Return [X, Y] of the center of cell containing provided text 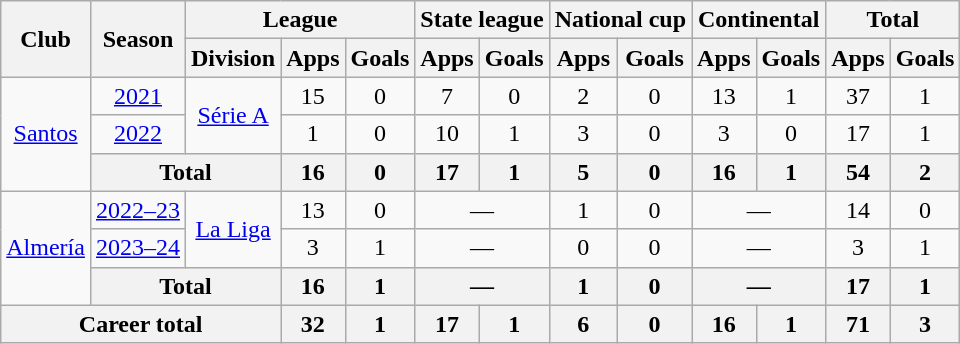
Continental [759, 20]
Santos [46, 134]
2023–24 [138, 248]
14 [858, 210]
6 [583, 324]
League [300, 20]
Série A [234, 115]
La Liga [234, 229]
Season [138, 39]
10 [447, 134]
54 [858, 172]
32 [313, 324]
71 [858, 324]
Career total [141, 324]
Division [234, 58]
5 [583, 172]
Club [46, 39]
7 [447, 96]
Almería [46, 248]
37 [858, 96]
National cup [620, 20]
15 [313, 96]
2022 [138, 134]
2022–23 [138, 210]
State league [482, 20]
2021 [138, 96]
